Search for the cell housing the specified text and yield its [x, y] center coordinate. 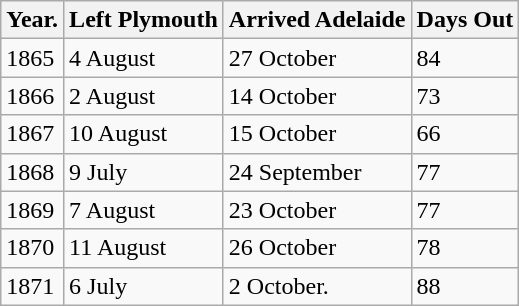
Left Plymouth [144, 20]
84 [465, 58]
15 October [317, 134]
26 October [317, 248]
11 August [144, 248]
4 August [144, 58]
Days Out [465, 20]
1866 [32, 96]
2 October. [317, 286]
1871 [32, 286]
73 [465, 96]
23 October [317, 210]
10 August [144, 134]
1867 [32, 134]
1870 [32, 248]
27 October [317, 58]
6 July [144, 286]
24 September [317, 172]
1865 [32, 58]
1868 [32, 172]
9 July [144, 172]
Year. [32, 20]
2 August [144, 96]
Arrived Adelaide [317, 20]
66 [465, 134]
1869 [32, 210]
14 October [317, 96]
7 August [144, 210]
88 [465, 286]
78 [465, 248]
